Search for the cell housing the specified text and yield its [X, Y] center coordinate. 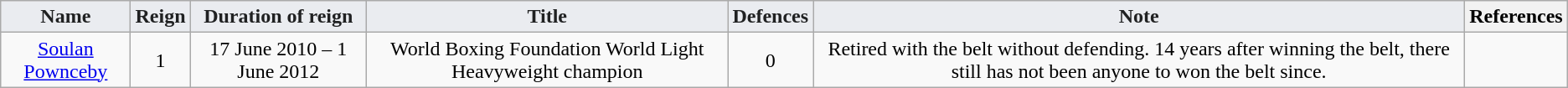
Soulan Pownceby [65, 60]
References [1516, 17]
Note [1139, 17]
Reign [161, 17]
17 June 2010 – 1 June 2012 [278, 60]
Defences [771, 17]
Name [65, 17]
Title [548, 17]
1 [161, 60]
Retired with the belt without defending. 14 years after winning the belt, there still has not been anyone to won the belt since. [1139, 60]
Duration of reign [278, 17]
0 [771, 60]
World Boxing Foundation World Light Heavyweight champion [548, 60]
